Determine the (x, y) coordinate at the center of the cell enclosing the given text.  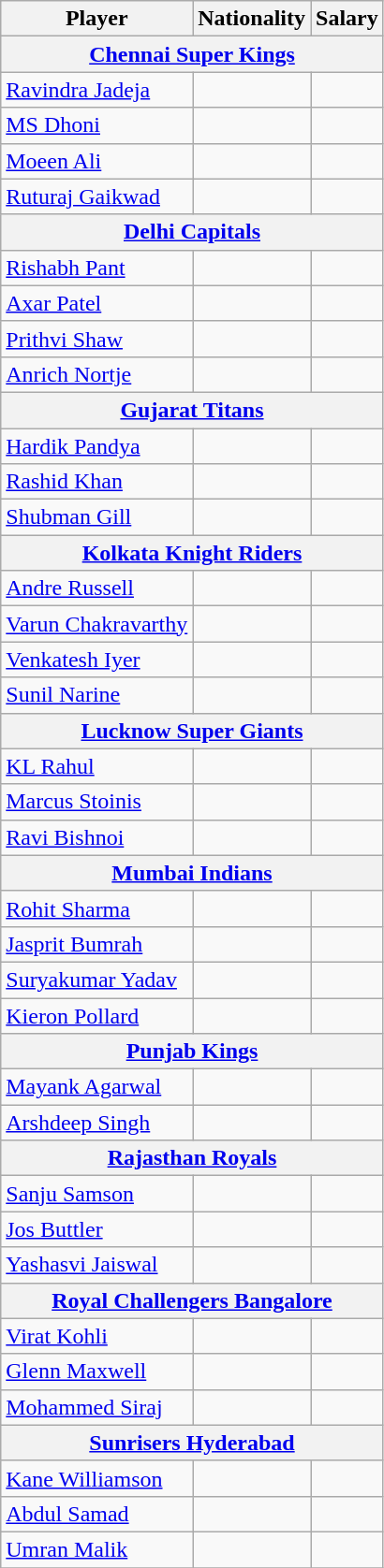
Rajasthan Royals (192, 1158)
MS Dhoni (97, 125)
Venkatesh Iyer (97, 660)
Sanju Samson (97, 1194)
Glenn Maxwell (97, 1372)
Mohammed Siraj (97, 1407)
Jasprit Bumrah (97, 944)
Sunrisers Hyderabad (192, 1443)
Kolkata Knight Riders (192, 553)
KL Rahul (97, 766)
Royal Challengers Bangalore (192, 1300)
Chennai Super Kings (192, 54)
Moeen Ali (97, 161)
Axar Patel (97, 303)
Nationality (252, 19)
Delhi Capitals (192, 232)
Andre Russell (97, 588)
Kieron Pollard (97, 1015)
Rishabh Pant (97, 268)
Jos Buttler (97, 1229)
Mumbai Indians (192, 873)
Player (97, 19)
Rashid Khan (97, 482)
Ravi Bishnoi (97, 837)
Rohit Sharma (97, 908)
Ravindra Jadeja (97, 90)
Abdul Samad (97, 1514)
Ruturaj Gaikwad (97, 196)
Virat Kohli (97, 1336)
Salary (347, 19)
Arshdeep Singh (97, 1123)
Hardik Pandya (97, 446)
Umran Malik (97, 1549)
Gujarat Titans (192, 410)
Shubman Gill (97, 517)
Lucknow Super Giants (192, 731)
Kane Williamson (97, 1478)
Suryakumar Yadav (97, 980)
Yashasvi Jaiswal (97, 1265)
Prithvi Shaw (97, 339)
Anrich Nortje (97, 374)
Varun Chakravarthy (97, 624)
Sunil Narine (97, 695)
Punjab Kings (192, 1052)
Marcus Stoinis (97, 802)
Mayank Agarwal (97, 1087)
